Detect which cell encompasses the target text, then output its (x, y) center coordinate. 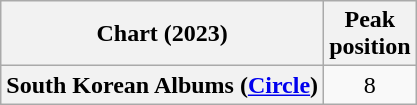
South Korean Albums (Circle) (162, 85)
Chart (2023) (162, 34)
Peakposition (370, 34)
8 (370, 85)
